Extract the (X, Y) coordinate from the center of the cell holding the provided text.  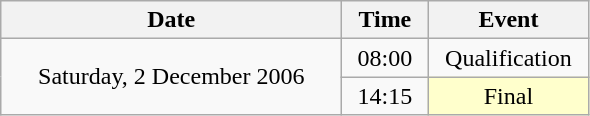
08:00 (385, 58)
Final (508, 96)
Time (385, 20)
Event (508, 20)
14:15 (385, 96)
Saturday, 2 December 2006 (172, 77)
Date (172, 20)
Qualification (508, 58)
